Output the [x, y] coordinate of the center of the cell containing the given text.  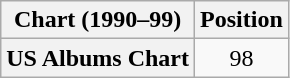
US Albums Chart [98, 58]
Position [242, 20]
98 [242, 58]
Chart (1990–99) [98, 20]
